Pinpoint the cell where the given text exists, returning its [X, Y] midpoint coordinate. 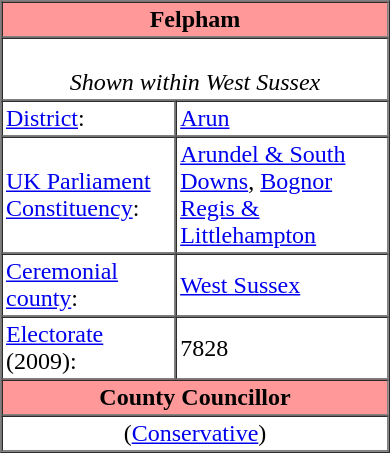
Ceremonial county: [89, 286]
Arun [282, 118]
West Sussex [282, 286]
Electorate (2009): [89, 348]
UK Parliament Constituency: [89, 194]
Shown within West Sussex [196, 70]
County Councillor [196, 398]
7828 [282, 348]
Arundel & South Downs, Bognor Regis & Littlehampton [282, 194]
(Conservative) [196, 434]
Felpham [196, 20]
District: [89, 118]
